Locate the cell with the specified text and output its [X, Y] center coordinate. 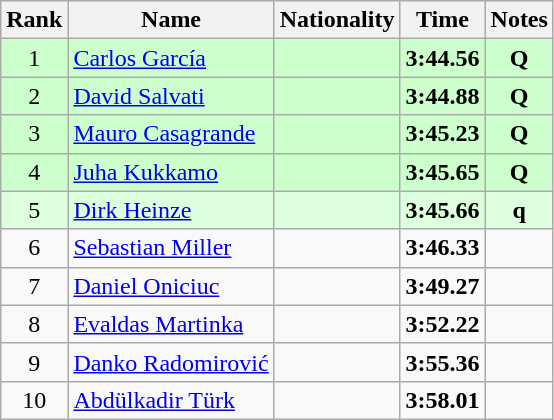
Rank [34, 20]
5 [34, 210]
Nationality [337, 20]
4 [34, 172]
3:45.66 [442, 210]
Danko Radomirović [171, 362]
Name [171, 20]
Sebastian Miller [171, 248]
3:52.22 [442, 324]
David Salvati [171, 96]
Abdülkadir Türk [171, 400]
3:58.01 [442, 400]
3 [34, 134]
6 [34, 248]
2 [34, 96]
3:44.88 [442, 96]
q [519, 210]
Evaldas Martinka [171, 324]
Time [442, 20]
3:46.33 [442, 248]
Mauro Casagrande [171, 134]
9 [34, 362]
3:49.27 [442, 286]
7 [34, 286]
3:45.65 [442, 172]
Notes [519, 20]
Dirk Heinze [171, 210]
10 [34, 400]
Daniel Oniciuc [171, 286]
3:44.56 [442, 58]
3:55.36 [442, 362]
8 [34, 324]
Carlos García [171, 58]
Juha Kukkamo [171, 172]
1 [34, 58]
3:45.23 [442, 134]
